Provide the [X, Y] coordinate of the cell's center where the given text is located.  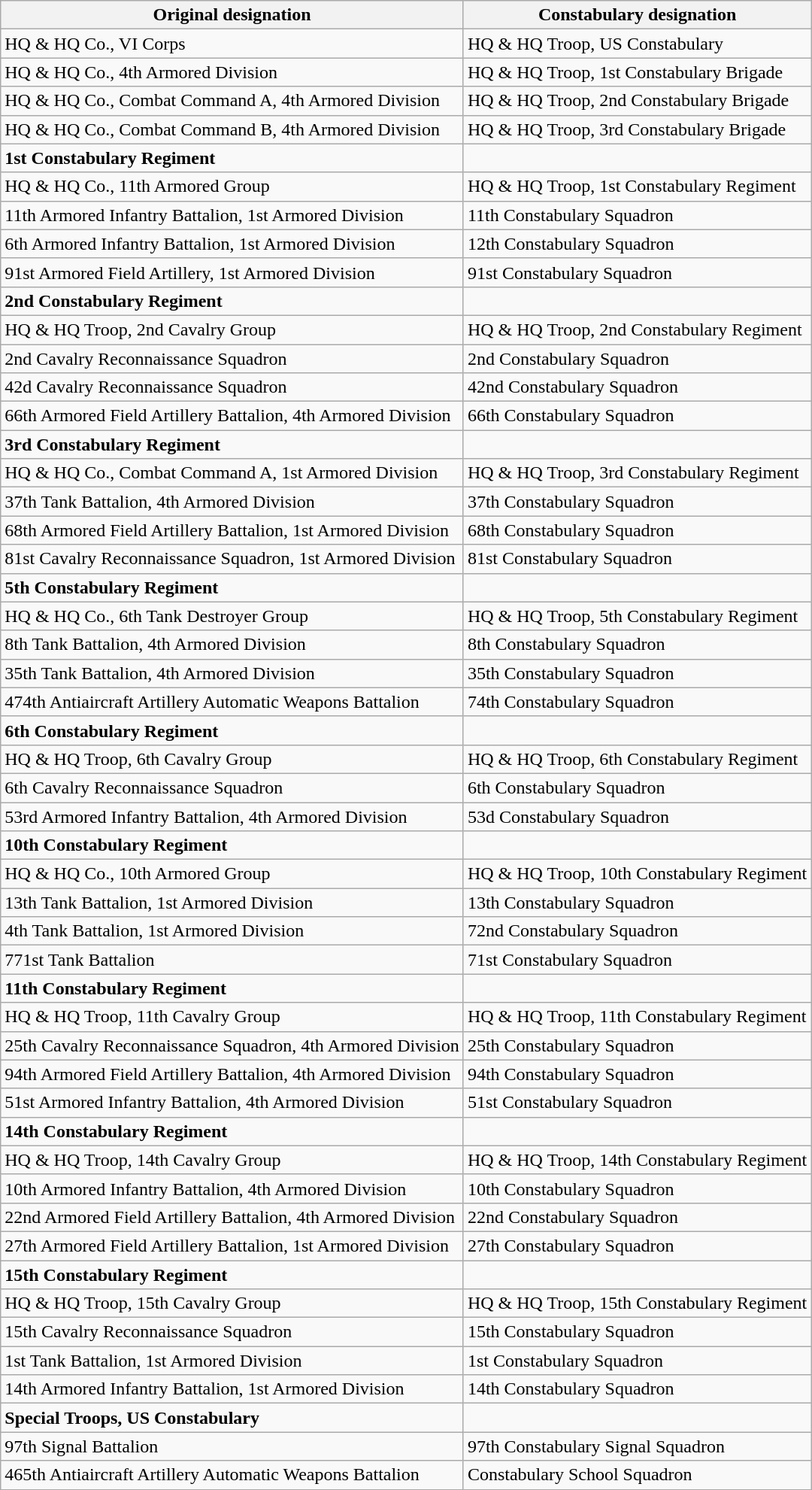
66th Armored Field Artillery Battalion, 4th Armored Division [232, 416]
HQ & HQ Co., Combat Command A, 1st Armored Division [232, 473]
5th Constabulary Regiment [232, 587]
13th Constabulary Squadron [637, 903]
27th Constabulary Squadron [637, 1246]
97th Constabulary Signal Squadron [637, 1446]
53d Constabulary Squadron [637, 816]
2nd Constabulary Squadron [637, 359]
15th Cavalry Reconnaissance Squadron [232, 1332]
13th Tank Battalion, 1st Armored Division [232, 903]
91st Armored Field Artillery, 1st Armored Division [232, 272]
HQ & HQ Troop, 5th Constabulary Regiment [637, 616]
HQ & HQ Troop, 1st Constabulary Regiment [637, 187]
HQ & HQ Troop, 1st Constabulary Brigade [637, 72]
HQ & HQ Troop, 6th Cavalry Group [232, 759]
11th Constabulary Regiment [232, 988]
8th Tank Battalion, 4th Armored Division [232, 645]
97th Signal Battalion [232, 1446]
HQ & HQ Co., 11th Armored Group [232, 187]
35th Tank Battalion, 4th Armored Division [232, 673]
HQ & HQ Troop, 6th Constabulary Regiment [637, 759]
HQ & HQ Co., Combat Command A, 4th Armored Division [232, 101]
10th Armored Infantry Battalion, 4th Armored Division [232, 1188]
81st Cavalry Reconnaissance Squadron, 1st Armored Division [232, 559]
HQ & HQ Troop, 10th Constabulary Regiment [637, 874]
37th Constabulary Squadron [637, 502]
2nd Cavalry Reconnaissance Squadron [232, 359]
10th Constabulary Squadron [637, 1188]
HQ & HQ Troop, 2nd Constabulary Brigade [637, 101]
HQ & HQ Troop, 14th Constabulary Regiment [637, 1160]
42d Cavalry Reconnaissance Squadron [232, 387]
94th Constabulary Squadron [637, 1074]
HQ & HQ Troop, 11th Cavalry Group [232, 1017]
HQ & HQ Troop, 15th Constabulary Regiment [637, 1303]
Constabulary School Squadron [637, 1475]
1st Constabulary Squadron [637, 1361]
53rd Armored Infantry Battalion, 4th Armored Division [232, 816]
22nd Constabulary Squadron [637, 1217]
22nd Armored Field Artillery Battalion, 4th Armored Division [232, 1217]
HQ & HQ Co., 6th Tank Destroyer Group [232, 616]
14th Armored Infantry Battalion, 1st Armored Division [232, 1389]
HQ & HQ Co., VI Corps [232, 44]
72nd Constabulary Squadron [637, 931]
25th Cavalry Reconnaissance Squadron, 4th Armored Division [232, 1045]
Special Troops, US Constabulary [232, 1418]
68th Constabulary Squadron [637, 530]
6th Armored Infantry Battalion, 1st Armored Division [232, 244]
8th Constabulary Squadron [637, 645]
27th Armored Field Artillery Battalion, 1st Armored Division [232, 1246]
11th Constabulary Squadron [637, 215]
HQ & HQ Co., 10th Armored Group [232, 874]
HQ & HQ Troop, 3rd Constabulary Brigade [637, 129]
3rd Constabulary Regiment [232, 445]
15th Constabulary Regiment [232, 1275]
HQ & HQ Troop, 11th Constabulary Regiment [637, 1017]
37th Tank Battalion, 4th Armored Division [232, 502]
68th Armored Field Artillery Battalion, 1st Armored Division [232, 530]
Constabulary designation [637, 15]
HQ & HQ Troop, 14th Cavalry Group [232, 1160]
6th Constabulary Regiment [232, 730]
2nd Constabulary Regiment [232, 301]
465th Antiaircraft Artillery Automatic Weapons Battalion [232, 1475]
HQ & HQ Troop, 15th Cavalry Group [232, 1303]
94th Armored Field Artillery Battalion, 4th Armored Division [232, 1074]
15th Constabulary Squadron [637, 1332]
HQ & HQ Troop, 3rd Constabulary Regiment [637, 473]
474th Antiaircraft Artillery Automatic Weapons Battalion [232, 702]
51st Constabulary Squadron [637, 1103]
6th Cavalry Reconnaissance Squadron [232, 787]
12th Constabulary Squadron [637, 244]
Original designation [232, 15]
11th Armored Infantry Battalion, 1st Armored Division [232, 215]
66th Constabulary Squadron [637, 416]
91st Constabulary Squadron [637, 272]
71st Constabulary Squadron [637, 960]
25th Constabulary Squadron [637, 1045]
HQ & HQ Troop, 2nd Cavalry Group [232, 329]
HQ & HQ Co., 4th Armored Division [232, 72]
HQ & HQ Troop, US Constabulary [637, 44]
10th Constabulary Regiment [232, 845]
35th Constabulary Squadron [637, 673]
81st Constabulary Squadron [637, 559]
42nd Constabulary Squadron [637, 387]
14th Constabulary Squadron [637, 1389]
14th Constabulary Regiment [232, 1131]
51st Armored Infantry Battalion, 4th Armored Division [232, 1103]
6th Constabulary Squadron [637, 787]
1st Constabulary Regiment [232, 158]
771st Tank Battalion [232, 960]
4th Tank Battalion, 1st Armored Division [232, 931]
74th Constabulary Squadron [637, 702]
1st Tank Battalion, 1st Armored Division [232, 1361]
HQ & HQ Troop, 2nd Constabulary Regiment [637, 329]
HQ & HQ Co., Combat Command B, 4th Armored Division [232, 129]
